Return the (X, Y) coordinate for the center point of the cell that contains the specified text.  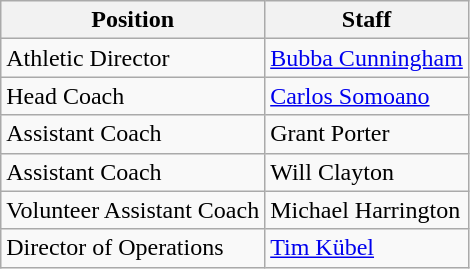
Grant Porter (367, 134)
Bubba Cunningham (367, 58)
Tim Kübel (367, 248)
Head Coach (133, 96)
Volunteer Assistant Coach (133, 210)
Position (133, 20)
Carlos Somoano (367, 96)
Michael Harrington (367, 210)
Will Clayton (367, 172)
Athletic Director (133, 58)
Director of Operations (133, 248)
Staff (367, 20)
